Identify which cell holds the provided text, then report its (X, Y) central coordinate. 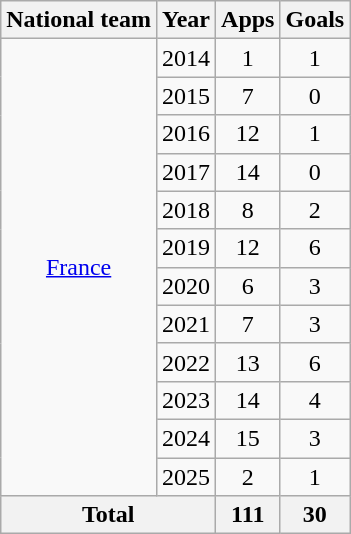
2023 (186, 400)
2019 (186, 248)
Year (186, 20)
30 (315, 515)
2018 (186, 210)
Goals (315, 20)
2021 (186, 324)
France (79, 268)
Apps (248, 20)
13 (248, 362)
2016 (186, 134)
2014 (186, 58)
2015 (186, 96)
15 (248, 438)
2022 (186, 362)
8 (248, 210)
2025 (186, 477)
111 (248, 515)
National team (79, 20)
2020 (186, 286)
Total (108, 515)
4 (315, 400)
2024 (186, 438)
2017 (186, 172)
